Identify which cell holds the provided text, then report its [X, Y] central coordinate. 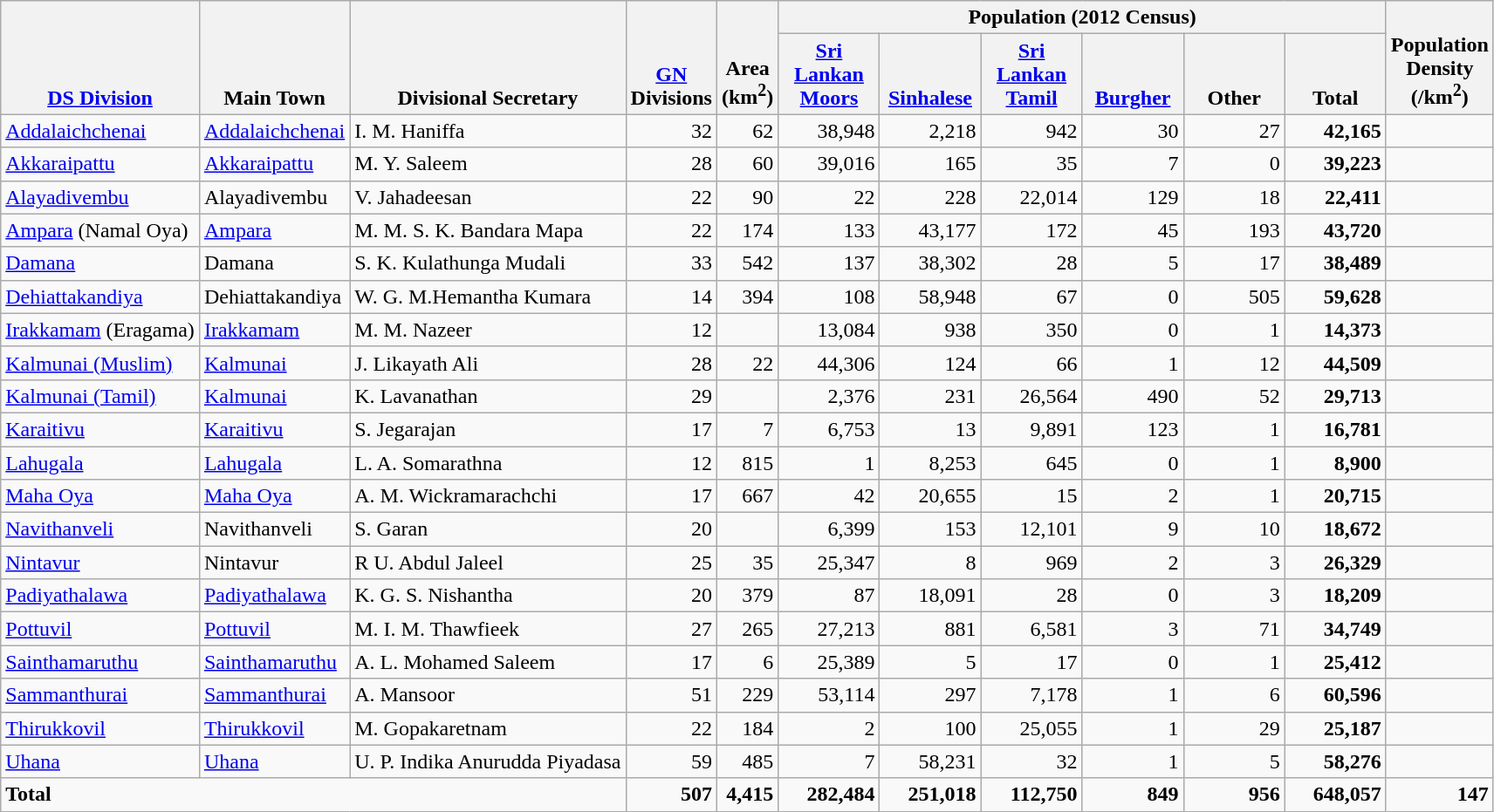
379 [747, 596]
44,509 [1335, 363]
8,253 [930, 463]
13,084 [829, 330]
51 [671, 695]
6,399 [829, 529]
542 [747, 263]
10 [1234, 529]
956 [1234, 795]
45 [1133, 230]
648,057 [1335, 795]
849 [1133, 795]
Sri LankanTamil [1031, 74]
60 [747, 164]
100 [930, 728]
297 [930, 695]
174 [747, 230]
26,329 [1335, 563]
38,948 [829, 131]
A. Mansoor [488, 695]
123 [1133, 429]
U. P. Indika Anurudda Piyadasa [488, 761]
39,016 [829, 164]
Sri Lankan Moors [829, 74]
265 [747, 629]
29,713 [1335, 396]
87 [829, 596]
33 [671, 263]
25,412 [1335, 662]
Irakkamam [274, 330]
27,213 [829, 629]
20,715 [1335, 496]
PopulationDensity(/km2) [1440, 58]
S. Jegarajan [488, 429]
2,376 [829, 396]
505 [1234, 297]
M. M. S. K. Bandara Mapa [488, 230]
350 [1031, 330]
90 [747, 197]
GNDivisions [671, 58]
22,411 [1335, 197]
14 [671, 297]
J. Likayath Ali [488, 363]
18,209 [1335, 596]
18 [1234, 197]
394 [747, 297]
108 [829, 297]
12,101 [1031, 529]
52 [1234, 396]
172 [1031, 230]
71 [1234, 629]
58,231 [930, 761]
112,750 [1031, 795]
20,655 [930, 496]
153 [930, 529]
A. M. Wickramarachchi [488, 496]
485 [747, 761]
38,302 [930, 263]
A. L. Mohamed Saleem [488, 662]
30 [1133, 131]
I. M. Haniffa [488, 131]
147 [1440, 795]
22,014 [1031, 197]
66 [1031, 363]
667 [747, 496]
942 [1031, 131]
25,055 [1031, 728]
881 [930, 629]
124 [930, 363]
Other [1234, 74]
25,187 [1335, 728]
59,628 [1335, 297]
26,564 [1031, 396]
Ampara [274, 230]
60,596 [1335, 695]
W. G. M.Hemantha Kumara [488, 297]
8 [930, 563]
DS Division [100, 58]
Main Town [274, 58]
231 [930, 396]
Divisional Secretary [488, 58]
V. Jahadeesan [488, 197]
34,749 [1335, 629]
7,178 [1031, 695]
M. Y. Saleem [488, 164]
Kalmunai (Muslim) [100, 363]
6,753 [829, 429]
44,306 [829, 363]
59 [671, 761]
Area(km2) [747, 58]
229 [747, 695]
K. Lavanathan [488, 396]
645 [1031, 463]
507 [671, 795]
43,720 [1335, 230]
58,948 [930, 297]
Kalmunai (Tamil) [100, 396]
228 [930, 197]
9,891 [1031, 429]
938 [930, 330]
58,276 [1335, 761]
67 [1031, 297]
62 [747, 131]
2,218 [930, 131]
13 [930, 429]
Burgher [1133, 74]
129 [1133, 197]
39,223 [1335, 164]
S. K. Kulathunga Mudali [488, 263]
Ampara (Namal Oya) [100, 230]
42 [829, 496]
M. I. M. Thawfieek [488, 629]
8,900 [1335, 463]
18,672 [1335, 529]
133 [829, 230]
53,114 [829, 695]
282,484 [829, 795]
42,165 [1335, 131]
25,389 [829, 662]
Sinhalese [930, 74]
6,581 [1031, 629]
251,018 [930, 795]
R U. Abdul Jaleel [488, 563]
165 [930, 164]
4,415 [747, 795]
38,489 [1335, 263]
490 [1133, 396]
L. A. Somarathna [488, 463]
M. Gopakaretnam [488, 728]
S. Garan [488, 529]
14,373 [1335, 330]
184 [747, 728]
M. M. Nazeer [488, 330]
K. G. S. Nishantha [488, 596]
16,781 [1335, 429]
15 [1031, 496]
969 [1031, 563]
9 [1133, 529]
Irakkamam (Eragama) [100, 330]
43,177 [930, 230]
137 [829, 263]
815 [747, 463]
193 [1234, 230]
25,347 [829, 563]
Population (2012 Census) [1082, 17]
18,091 [930, 596]
25 [671, 563]
